Identify which cell holds the provided text, then report its [X, Y] central coordinate. 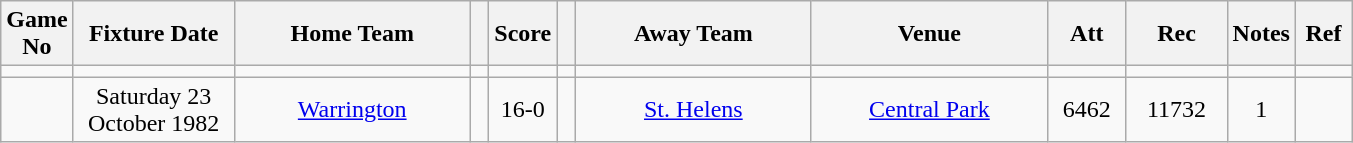
11732 [1176, 110]
Ref [1323, 34]
Central Park [929, 110]
6462 [1086, 110]
Venue [929, 34]
Saturday 23 October 1982 [154, 110]
St. Helens [693, 110]
Rec [1176, 34]
Fixture Date [154, 34]
Away Team [693, 34]
Game No [37, 34]
1 [1261, 110]
Att [1086, 34]
16-0 [523, 110]
Home Team [352, 34]
Notes [1261, 34]
Warrington [352, 110]
Score [523, 34]
